Return the [x, y] coordinate for the center point of the cell that contains the specified text.  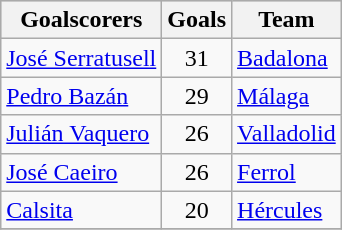
Ferrol [287, 172]
Pedro Bazán [82, 96]
José Serratusell [82, 58]
Málaga [287, 96]
29 [197, 96]
José Caeiro [82, 172]
20 [197, 210]
Team [287, 20]
Goals [197, 20]
31 [197, 58]
Julián Vaquero [82, 134]
Goalscorers [82, 20]
Calsita [82, 210]
Badalona [287, 58]
Valladolid [287, 134]
Hércules [287, 210]
